Extract the (X, Y) coordinate from the center of the cell holding the provided text.  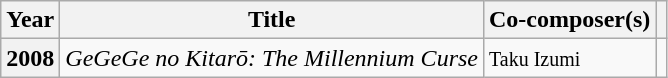
Taku Izumi (569, 58)
Year (30, 20)
Title (272, 20)
GeGeGe no Kitarō: The Millennium Curse (272, 58)
Co-composer(s) (569, 20)
2008 (30, 58)
